Identify which cell holds the provided text, then report its (X, Y) central coordinate. 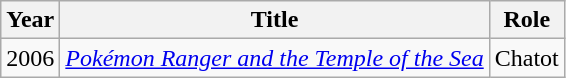
Chatot (526, 58)
2006 (30, 58)
Title (274, 20)
Role (526, 20)
Pokémon Ranger and the Temple of the Sea (274, 58)
Year (30, 20)
